Provide the [x, y] coordinate of the cell's center where the given text is located.  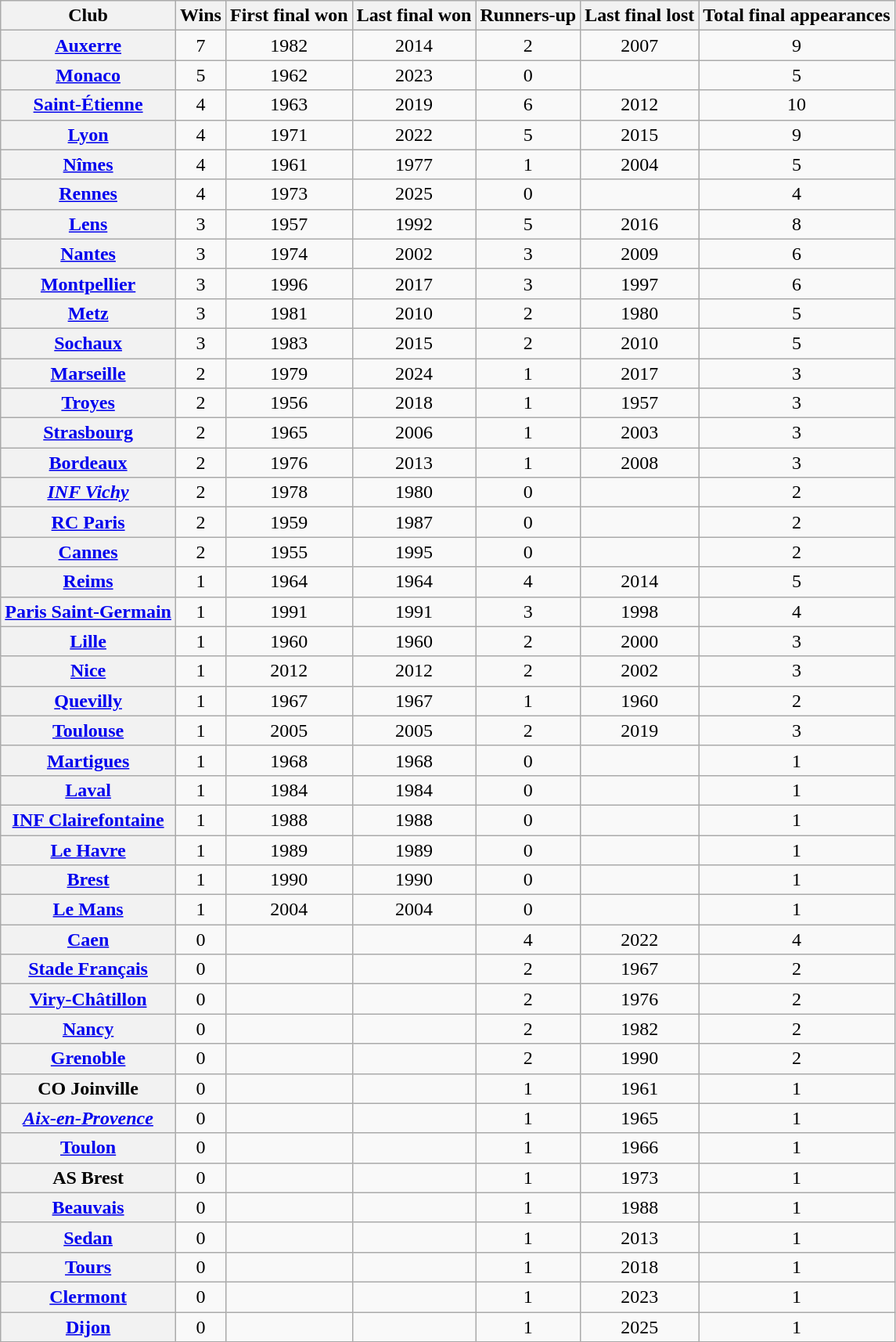
Lyon [88, 135]
Caen [88, 940]
Paris Saint-Germain [88, 611]
Grenoble [88, 1059]
Quevilly [88, 701]
Metz [88, 313]
Dijon [88, 1327]
2000 [640, 641]
AS Brest [88, 1178]
Sedan [88, 1237]
Saint-Étienne [88, 105]
Marseille [88, 373]
Nice [88, 671]
Wins [200, 16]
Toulon [88, 1148]
Montpellier [88, 283]
Cannes [88, 552]
7 [200, 45]
1956 [289, 403]
Beauvais [88, 1207]
1987 [414, 522]
1996 [289, 283]
Lens [88, 224]
1974 [289, 254]
Nîmes [88, 164]
1959 [289, 522]
RC Paris [88, 522]
First final won [289, 16]
Viry-Châtillon [88, 999]
1966 [640, 1148]
8 [797, 224]
Rennes [88, 194]
CO Joinville [88, 1088]
10 [797, 105]
Sochaux [88, 343]
Martigues [88, 760]
Monaco [88, 75]
1978 [289, 492]
Nancy [88, 1029]
2024 [414, 373]
Troyes [88, 403]
2008 [640, 463]
Lille [88, 641]
Laval [88, 790]
1981 [289, 313]
2007 [640, 45]
1977 [414, 164]
1992 [414, 224]
Clermont [88, 1297]
Strasbourg [88, 433]
Last final lost [640, 16]
Last final won [414, 16]
1963 [289, 105]
1997 [640, 283]
2009 [640, 254]
Auxerre [88, 45]
1979 [289, 373]
Aix-en-Provence [88, 1118]
Brest [88, 880]
Toulouse [88, 731]
INF Clairefontaine [88, 820]
Tours [88, 1267]
1998 [640, 611]
Le Mans [88, 910]
Total final appearances [797, 16]
Reims [88, 582]
1971 [289, 135]
Le Havre [88, 850]
Nantes [88, 254]
Stade Français [88, 969]
1995 [414, 552]
1962 [289, 75]
2006 [414, 433]
Runners-up [528, 16]
1955 [289, 552]
Bordeaux [88, 463]
2016 [640, 224]
2003 [640, 433]
1983 [289, 343]
INF Vichy [88, 492]
Club [88, 16]
